Return (x, y) of the center of cell containing provided text 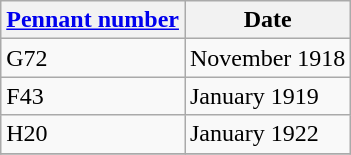
November 1918 (267, 58)
January 1919 (267, 96)
F43 (93, 96)
January 1922 (267, 134)
G72 (93, 58)
Date (267, 20)
Pennant number (93, 20)
H20 (93, 134)
